Capture the cell that displays the provided text and extract its (X, Y) central coordinate. 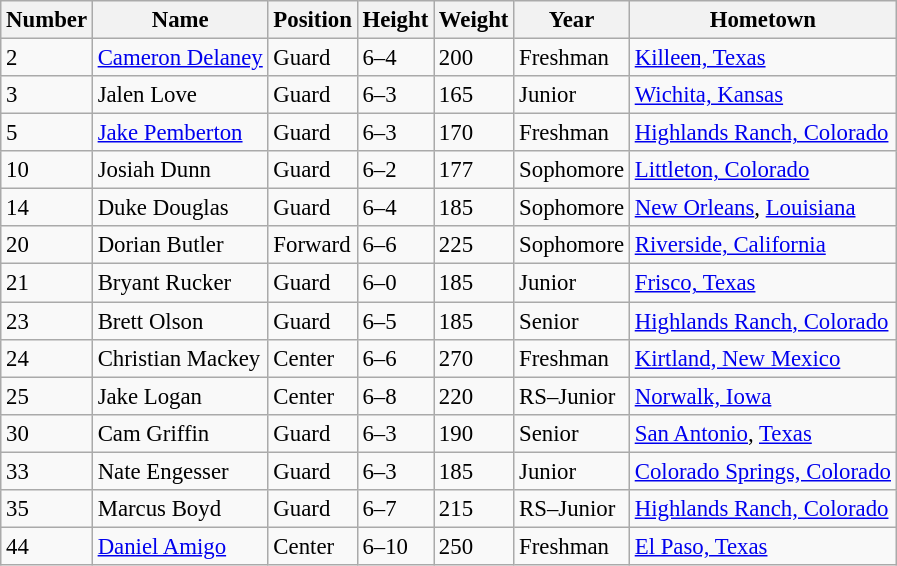
Year (572, 20)
177 (474, 170)
6–5 (395, 321)
Norwalk, Iowa (762, 396)
Duke Douglas (180, 208)
14 (47, 208)
Daniel Amigo (180, 546)
190 (474, 433)
Position (312, 20)
6–8 (395, 396)
Josiah Dunn (180, 170)
25 (47, 396)
Height (395, 20)
Hometown (762, 20)
Weight (474, 20)
200 (474, 58)
6–10 (395, 546)
Bryant Rucker (180, 283)
220 (474, 396)
El Paso, Texas (762, 546)
Christian Mackey (180, 358)
225 (474, 245)
Forward (312, 245)
2 (47, 58)
3 (47, 95)
Jake Pemberton (180, 133)
44 (47, 546)
6–2 (395, 170)
Number (47, 20)
Name (180, 20)
Wichita, Kansas (762, 95)
170 (474, 133)
Littleton, Colorado (762, 170)
Jake Logan (180, 396)
20 (47, 245)
Frisco, Texas (762, 283)
Nate Engesser (180, 471)
23 (47, 321)
Cameron Delaney (180, 58)
33 (47, 471)
Killeen, Texas (762, 58)
Dorian Butler (180, 245)
21 (47, 283)
Colorado Springs, Colorado (762, 471)
10 (47, 170)
35 (47, 509)
215 (474, 509)
Jalen Love (180, 95)
Riverside, California (762, 245)
Cam Griffin (180, 433)
6–7 (395, 509)
165 (474, 95)
Kirtland, New Mexico (762, 358)
6–0 (395, 283)
5 (47, 133)
270 (474, 358)
Brett Olson (180, 321)
New Orleans, Louisiana (762, 208)
24 (47, 358)
250 (474, 546)
30 (47, 433)
San Antonio, Texas (762, 433)
Marcus Boyd (180, 509)
